Return the [x, y] coordinate for the center point of the cell that contains the specified text.  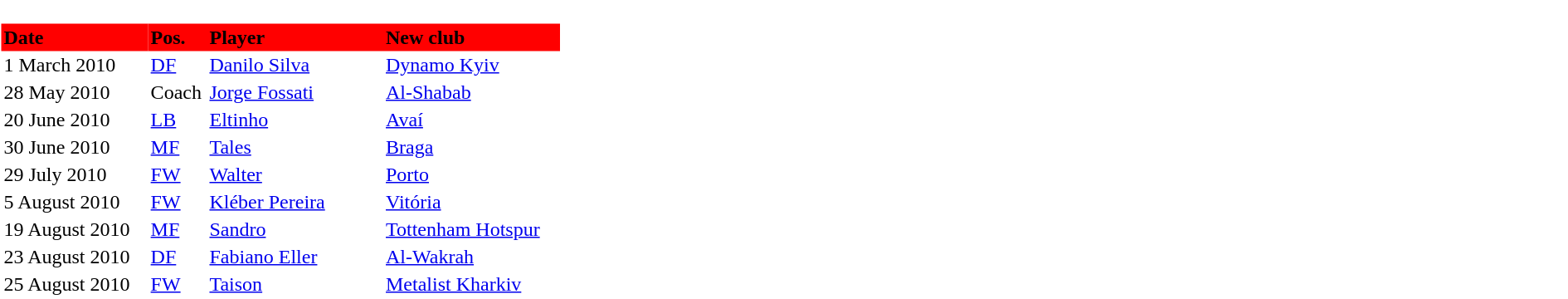
Al-Shabab [471, 91]
30 June 2010 [75, 146]
Date [75, 37]
23 August 2010 [75, 256]
Vitória [471, 201]
Metalist Kharkiv [471, 284]
Avaí [471, 120]
Braga [471, 146]
Dynamo Kyiv [471, 65]
Jorge Fossati [295, 91]
5 August 2010 [75, 201]
Danilo Silva [295, 65]
29 July 2010 [75, 174]
Sandro [295, 229]
28 May 2010 [75, 91]
Player [295, 37]
Porto [471, 174]
Coach [178, 91]
Tottenham Hotspur [471, 229]
Walter [295, 174]
New club [471, 37]
1 March 2010 [75, 65]
Fabiano Eller [295, 256]
20 June 2010 [75, 120]
Pos. [178, 37]
Taison [295, 284]
Kléber Pereira [295, 201]
Tales [295, 146]
Eltinho [295, 120]
Al-Wakrah [471, 256]
LB [178, 120]
19 August 2010 [75, 229]
25 August 2010 [75, 284]
